Provide the (X, Y) coordinate of the cell's center where the given text is located.  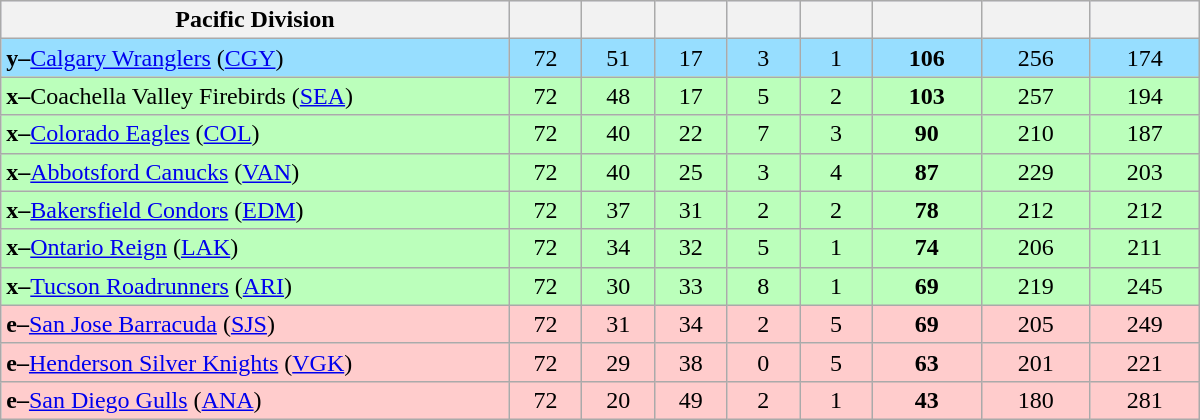
194 (1144, 96)
229 (1036, 172)
48 (618, 96)
49 (690, 400)
29 (618, 362)
0 (764, 362)
x–Ontario Reign (LAK) (255, 248)
221 (1144, 362)
256 (1036, 58)
74 (926, 248)
y–Calgary Wranglers (CGY) (255, 58)
43 (926, 400)
203 (1144, 172)
38 (690, 362)
63 (926, 362)
37 (618, 210)
206 (1036, 248)
90 (926, 134)
e–San Diego Gulls (ANA) (255, 400)
106 (926, 58)
51 (618, 58)
87 (926, 172)
x–Tucson Roadrunners (ARI) (255, 286)
249 (1144, 324)
33 (690, 286)
257 (1036, 96)
x–Bakersfield Condors (EDM) (255, 210)
201 (1036, 362)
Pacific Division (255, 20)
x–Colorado Eagles (COL) (255, 134)
x–Abbotsford Canucks (VAN) (255, 172)
4 (836, 172)
210 (1036, 134)
245 (1144, 286)
187 (1144, 134)
8 (764, 286)
174 (1144, 58)
25 (690, 172)
205 (1036, 324)
20 (618, 400)
103 (926, 96)
7 (764, 134)
281 (1144, 400)
e–San Jose Barracuda (SJS) (255, 324)
32 (690, 248)
180 (1036, 400)
219 (1036, 286)
211 (1144, 248)
30 (618, 286)
e–Henderson Silver Knights (VGK) (255, 362)
x–Coachella Valley Firebirds (SEA) (255, 96)
22 (690, 134)
78 (926, 210)
